Pinpoint the cell where the given text exists, returning its (x, y) midpoint coordinate. 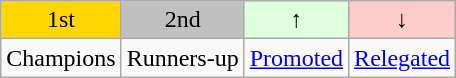
Relegated (402, 58)
2nd (182, 20)
↑ (296, 20)
Promoted (296, 58)
1st (61, 20)
↓ (402, 20)
Champions (61, 58)
Runners-up (182, 58)
